Return the [X, Y] coordinate for the center point of the cell that contains the specified text.  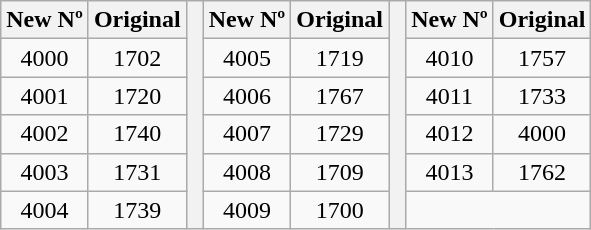
4005 [247, 58]
4002 [45, 134]
1702 [137, 58]
1733 [542, 96]
4013 [450, 172]
1740 [137, 134]
4003 [45, 172]
4006 [247, 96]
4011 [450, 96]
1720 [137, 96]
1700 [340, 210]
1757 [542, 58]
4007 [247, 134]
4004 [45, 210]
1762 [542, 172]
4001 [45, 96]
1719 [340, 58]
1767 [340, 96]
4012 [450, 134]
1729 [340, 134]
1739 [137, 210]
1731 [137, 172]
4010 [450, 58]
4009 [247, 210]
1709 [340, 172]
4008 [247, 172]
